Detect which cell encompasses the target text, then output its [x, y] center coordinate. 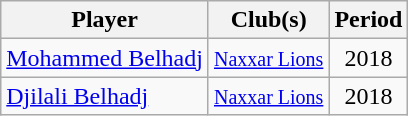
Player [105, 20]
Club(s) [268, 20]
Mohammed Belhadj [105, 58]
Period [368, 20]
Djilali Belhadj [105, 96]
